Output the [x, y] coordinate of the center of the cell containing the given text.  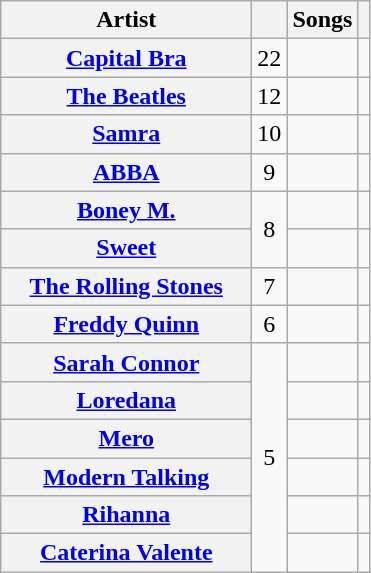
Songs [322, 20]
7 [270, 286]
Rihanna [126, 515]
Boney M. [126, 210]
12 [270, 96]
10 [270, 134]
22 [270, 58]
Samra [126, 134]
Modern Talking [126, 477]
Freddy Quinn [126, 324]
Sweet [126, 248]
6 [270, 324]
ABBA [126, 172]
The Beatles [126, 96]
Mero [126, 438]
9 [270, 172]
Caterina Valente [126, 553]
Sarah Connor [126, 362]
Loredana [126, 400]
Artist [126, 20]
5 [270, 457]
Capital Bra [126, 58]
8 [270, 229]
The Rolling Stones [126, 286]
